Pinpoint the cell where the given text exists, returning its [X, Y] midpoint coordinate. 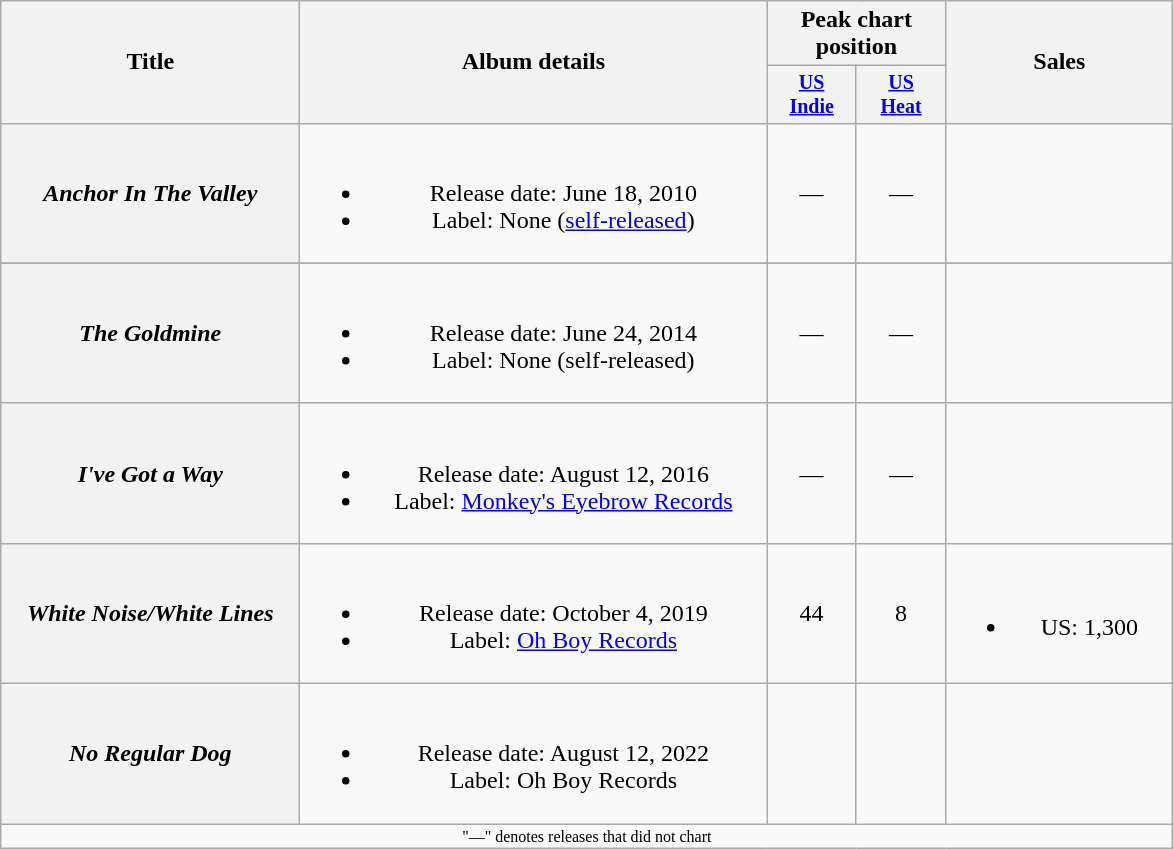
The Goldmine [150, 333]
44 [812, 613]
Title [150, 62]
Peak chart position [856, 34]
Release date: October 4, 2019Label: Oh Boy Records [534, 613]
White Noise/White Lines [150, 613]
Release date: June 18, 2010Label: None (self-released) [534, 193]
"—" denotes releases that did not chart [587, 836]
Anchor In The Valley [150, 193]
Sales [1060, 62]
US Heat [900, 94]
I've Got a Way [150, 473]
US Indie [812, 94]
Release date: June 24, 2014Label: None (self-released) [534, 333]
Album details [534, 62]
Release date: August 12, 2016Label: Monkey's Eyebrow Records [534, 473]
US: 1,300 [1060, 613]
Release date: August 12, 2022Label: Oh Boy Records [534, 754]
No Regular Dog [150, 754]
8 [900, 613]
